Capture the cell that displays the provided text and extract its (x, y) central coordinate. 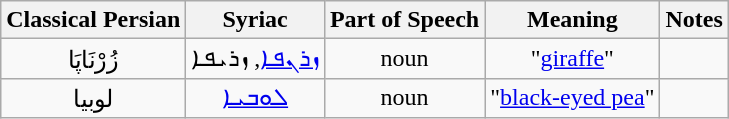
زُرْنَاپَا (94, 59)
Meaning (572, 20)
Syriac (256, 20)
لوبیا (94, 98)
"giraffe" (572, 59)
Part of Speech (404, 20)
ܠܘܒܝܐ (256, 98)
Notes (694, 20)
Classical Persian (94, 20)
"black-eyed pea" (572, 98)
ܙܪܢܦܐ, ܙܪܝܦܐ (256, 59)
